Identify which cell holds the provided text, then report its (X, Y) central coordinate. 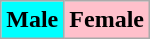
Male (32, 20)
Female (107, 20)
